For the text-containing cell, return its midpoint in [x, y] coordinate format. 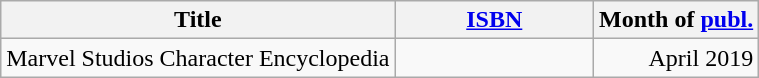
Month of publ. [676, 20]
Title [198, 20]
ISBN [494, 20]
April 2019 [676, 58]
Marvel Studios Character Encyclopedia [198, 58]
